For the text-containing cell, return its midpoint in (X, Y) coordinate format. 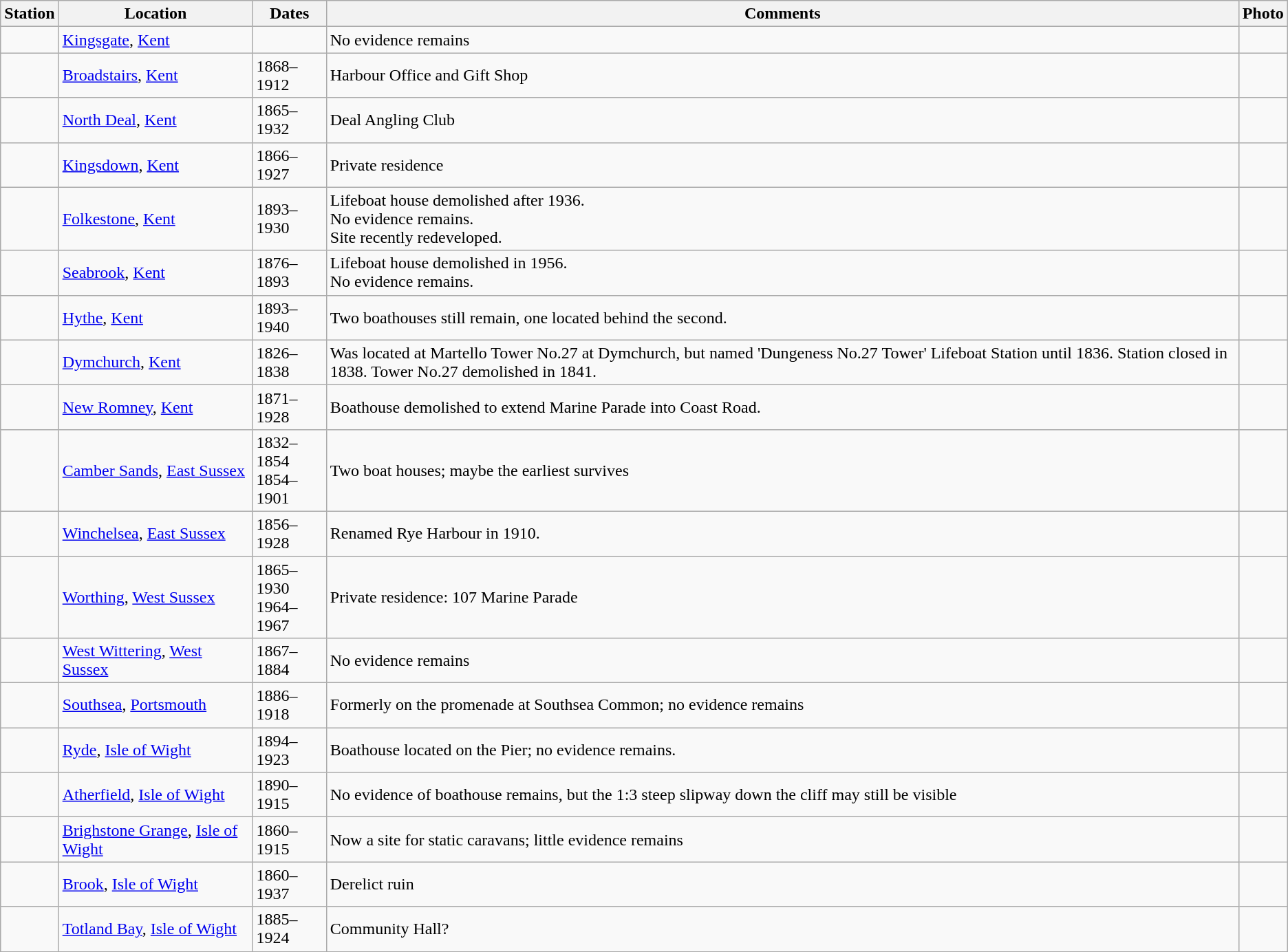
1832–18541854–1901 (289, 470)
1871–1928 (289, 407)
Kingsgate, Kent (155, 40)
Private residence (782, 165)
Dates (289, 14)
Community Hall? (782, 929)
Location (155, 14)
Harbour Office and Gift Shop (782, 76)
1876–1893 (289, 272)
Kingsdown, Kent (155, 165)
Two boat houses; maybe the earliest survives (782, 470)
Boathouse demolished to extend Marine Parade into Coast Road. (782, 407)
Comments (782, 14)
Lifeboat house demolished after 1936.No evidence remains.Site recently redeveloped. (782, 219)
1886–1918 (289, 706)
1860–1915 (289, 839)
Photo (1263, 14)
Camber Sands, East Sussex (155, 470)
1856–1928 (289, 534)
Seabrook, Kent (155, 272)
1865–19301964–1967 (289, 597)
Winchelsea, East Sussex (155, 534)
Station (30, 14)
Derelict ruin (782, 885)
1867–1884 (289, 660)
Folkestone, Kent (155, 219)
West Wittering, West Sussex (155, 660)
Now a site for static caravans; little evidence remains (782, 839)
Two boathouses still remain, one located behind the second. (782, 318)
No evidence of boathouse remains, but the 1:3 steep slipway down the cliff may still be visible (782, 795)
1826–1838 (289, 362)
Lifeboat house demolished in 1956.No evidence remains. (782, 272)
New Romney, Kent (155, 407)
Deal Angling Club (782, 120)
Broadstairs, Kent (155, 76)
Private residence: 107 Marine Parade (782, 597)
Atherfield, Isle of Wight (155, 795)
Dymchurch, Kent (155, 362)
1868–1912 (289, 76)
1890–1915 (289, 795)
1866–1927 (289, 165)
1894–1923 (289, 750)
Brook, Isle of Wight (155, 885)
1893–1930 (289, 219)
Brighstone Grange, Isle of Wight (155, 839)
1885–1924 (289, 929)
Southsea, Portsmouth (155, 706)
Hythe, Kent (155, 318)
1865–1932 (289, 120)
North Deal, Kent (155, 120)
Worthing, West Sussex (155, 597)
Renamed Rye Harbour in 1910. (782, 534)
Ryde, Isle of Wight (155, 750)
1860–1937 (289, 885)
Boathouse located on the Pier; no evidence remains. (782, 750)
1893–1940 (289, 318)
Totland Bay, Isle of Wight (155, 929)
Formerly on the promenade at Southsea Common; no evidence remains (782, 706)
